Extract the [X, Y] coordinate from the center of the cell holding the provided text.  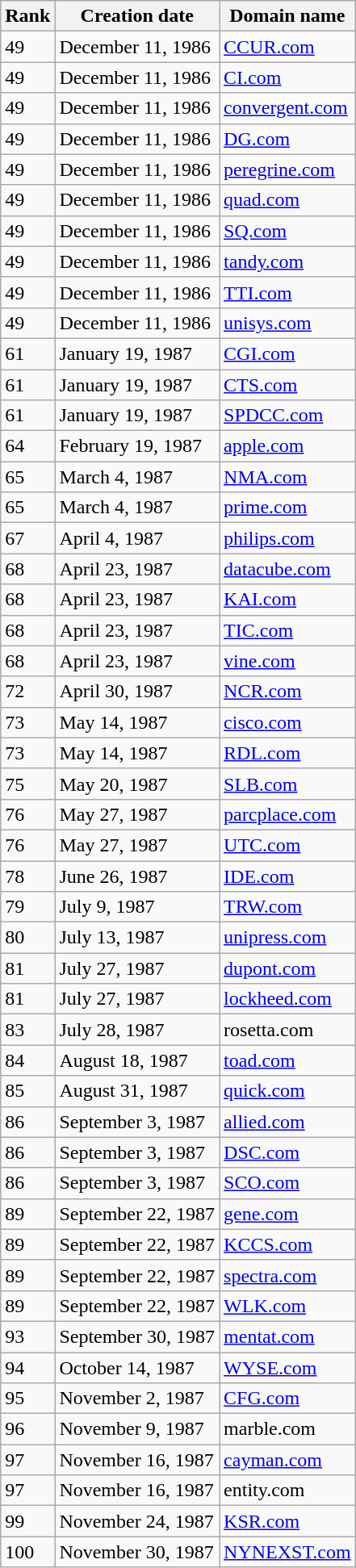
dupont.com [287, 968]
NMA.com [287, 477]
DG.com [287, 139]
prime.com [287, 508]
November 9, 1987 [137, 1429]
philips.com [287, 538]
mentat.com [287, 1336]
CI.com [287, 77]
February 19, 1987 [137, 446]
allied.com [287, 1122]
entity.com [287, 1491]
April 4, 1987 [137, 538]
November 2, 1987 [137, 1399]
DSC.com [287, 1152]
Creation date [137, 16]
spectra.com [287, 1275]
SPDCC.com [287, 416]
Rank [27, 16]
100 [27, 1552]
64 [27, 446]
NCR.com [287, 692]
95 [27, 1399]
June 26, 1987 [137, 876]
WYSE.com [287, 1368]
SCO.com [287, 1183]
October 14, 1987 [137, 1368]
August 18, 1987 [137, 1060]
November 30, 1987 [137, 1552]
KSR.com [287, 1521]
72 [27, 692]
UTC.com [287, 845]
quad.com [287, 200]
TTI.com [287, 292]
CTS.com [287, 385]
July 28, 1987 [137, 1030]
79 [27, 907]
gene.com [287, 1214]
cayman.com [287, 1460]
KAI.com [287, 600]
KCCS.com [287, 1244]
April 30, 1987 [137, 692]
SQ.com [287, 231]
unipress.com [287, 938]
TRW.com [287, 907]
80 [27, 938]
peregrine.com [287, 169]
July 13, 1987 [137, 938]
78 [27, 876]
datacube.com [287, 569]
85 [27, 1091]
toad.com [287, 1060]
IDE.com [287, 876]
CCUR.com [287, 47]
RDL.com [287, 753]
94 [27, 1368]
WLK.com [287, 1306]
99 [27, 1521]
cisco.com [287, 722]
convergent.com [287, 108]
Domain name [287, 16]
CGI.com [287, 353]
quick.com [287, 1091]
September 30, 1987 [137, 1336]
TIC.com [287, 630]
NYNEXST.com [287, 1552]
vine.com [287, 661]
lockheed.com [287, 999]
96 [27, 1429]
tandy.com [287, 261]
rosetta.com [287, 1030]
marble.com [287, 1429]
83 [27, 1030]
75 [27, 784]
CFG.com [287, 1399]
67 [27, 538]
November 24, 1987 [137, 1521]
apple.com [287, 446]
93 [27, 1336]
84 [27, 1060]
SLB.com [287, 784]
May 20, 1987 [137, 784]
August 31, 1987 [137, 1091]
July 9, 1987 [137, 907]
parcplace.com [287, 814]
unisys.com [287, 323]
